Locate the cell with the specified text and output its (x, y) center coordinate. 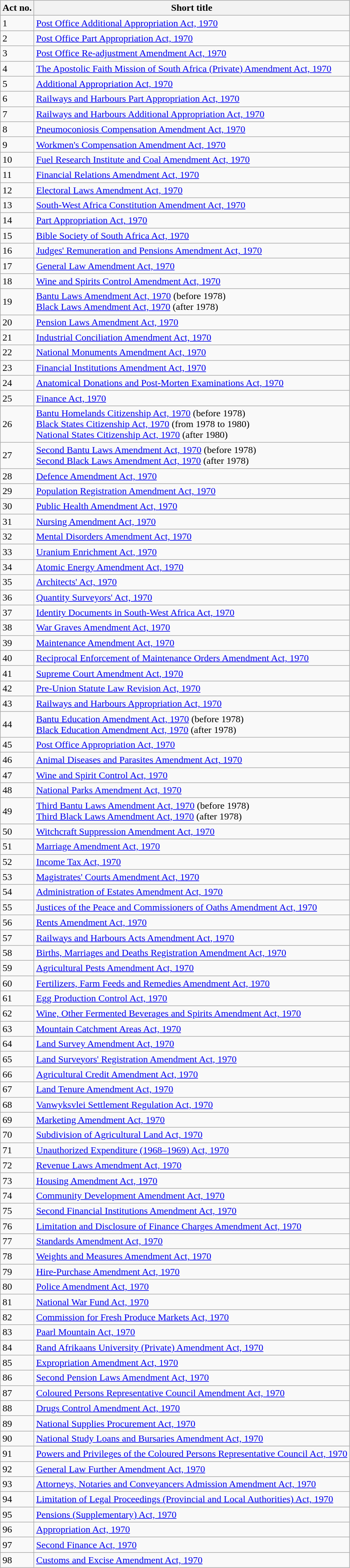
37 (17, 613)
35 (17, 582)
50 (17, 831)
45 (17, 745)
17 (17, 266)
Customs and Excise Amendment Act, 1970 (192, 1560)
20 (17, 322)
84 (17, 1347)
39 (17, 643)
77 (17, 1241)
14 (17, 221)
74 (17, 1196)
9 (17, 144)
Appropriation Act, 1970 (192, 1530)
48 (17, 790)
88 (17, 1408)
Community Development Amendment Act, 1970 (192, 1196)
54 (17, 892)
42 (17, 688)
Maintenance Amendment Act, 1970 (192, 643)
Mental Disorders Amendment Act, 1970 (192, 537)
Second Financial Institutions Amendment Act, 1970 (192, 1211)
Marriage Amendment Act, 1970 (192, 847)
32 (17, 537)
94 (17, 1499)
Animal Diseases and Parasites Amendment Act, 1970 (192, 760)
56 (17, 922)
Workmen's Compensation Amendment Act, 1970 (192, 144)
22 (17, 353)
61 (17, 999)
2 (17, 38)
69 (17, 1120)
Egg Production Control Act, 1970 (192, 999)
Railways and Harbours Additional Appropriation Act, 1970 (192, 114)
27 (17, 455)
Bantu Education Amendment Act, 1970 (before 1978) Black Education Amendment Act, 1970 (after 1978) (192, 724)
95 (17, 1515)
89 (17, 1423)
57 (17, 938)
65 (17, 1059)
Population Registration Amendment Act, 1970 (192, 491)
Standards Amendment Act, 1970 (192, 1241)
7 (17, 114)
Wine and Spirit Control Act, 1970 (192, 775)
3 (17, 53)
Uranium Enrichment Act, 1970 (192, 552)
Expropriation Amendment Act, 1970 (192, 1363)
23 (17, 368)
Quantity Surveyors' Act, 1970 (192, 597)
82 (17, 1317)
67 (17, 1089)
Second Bantu Laws Amendment Act, 1970 (before 1978) Second Black Laws Amendment Act, 1970 (after 1978) (192, 455)
Post Office Appropriation Act, 1970 (192, 745)
41 (17, 673)
National Parks Amendment Act, 1970 (192, 790)
Housing Amendment Act, 1970 (192, 1180)
Rents Amendment Act, 1970 (192, 922)
Second Finance Act, 1970 (192, 1545)
Fuel Research Institute and Coal Amendment Act, 1970 (192, 160)
Births, Marriages and Deaths Registration Amendment Act, 1970 (192, 953)
Land Survey Amendment Act, 1970 (192, 1044)
38 (17, 628)
28 (17, 476)
Magistrates' Courts Amendment Act, 1970 (192, 877)
62 (17, 1014)
Fertilizers, Farm Feeds and Remedies Amendment Act, 1970 (192, 983)
Supreme Court Amendment Act, 1970 (192, 673)
8 (17, 129)
10 (17, 160)
Post Office Part Appropriation Act, 1970 (192, 38)
Pensions (Supplementary) Act, 1970 (192, 1515)
National Supplies Procurement Act, 1970 (192, 1423)
Subdivision of Agricultural Land Act, 1970 (192, 1135)
Commission for Fresh Produce Markets Act, 1970 (192, 1317)
Reciprocal Enforcement of Maintenance Orders Amendment Act, 1970 (192, 658)
Attorneys, Notaries and Conveyancers Admission Amendment Act, 1970 (192, 1484)
80 (17, 1287)
79 (17, 1272)
Powers and Privileges of the Coloured Persons Representative Council Act, 1970 (192, 1454)
6 (17, 99)
97 (17, 1545)
46 (17, 760)
Industrial Conciliation Amendment Act, 1970 (192, 337)
The Apostolic Faith Mission of South Africa (Private) Amendment Act, 1970 (192, 69)
44 (17, 724)
South-West Africa Constitution Amendment Act, 1970 (192, 205)
Bantu Laws Amendment Act, 1970 (before 1978) Black Laws Amendment Act, 1970 (after 1978) (192, 301)
76 (17, 1226)
51 (17, 847)
52 (17, 862)
43 (17, 703)
Financial Institutions Amendment Act, 1970 (192, 368)
72 (17, 1165)
Rand Afrikaans University (Private) Amendment Act, 1970 (192, 1347)
National Study Loans and Bursaries Amendment Act, 1970 (192, 1438)
War Graves Amendment Act, 1970 (192, 628)
Wine and Spirits Control Amendment Act, 1970 (192, 281)
Second Pension Laws Amendment Act, 1970 (192, 1378)
Electoral Laws Amendment Act, 1970 (192, 190)
60 (17, 983)
Short title (192, 8)
Income Tax Act, 1970 (192, 862)
Public Health Amendment Act, 1970 (192, 506)
Defence Amendment Act, 1970 (192, 476)
55 (17, 907)
Unauthorized Expenditure (1968–1969) Act, 1970 (192, 1150)
Nursing Amendment Act, 1970 (192, 522)
78 (17, 1257)
Anatomical Donations and Post-Morten Examinations Act, 1970 (192, 383)
34 (17, 567)
Marketing Amendment Act, 1970 (192, 1120)
47 (17, 775)
Identity Documents in South-West Africa Act, 1970 (192, 613)
General Law Amendment Act, 1970 (192, 266)
Land Tenure Amendment Act, 1970 (192, 1089)
98 (17, 1560)
24 (17, 383)
13 (17, 205)
90 (17, 1438)
Railways and Harbours Appropriation Act, 1970 (192, 703)
Hire-Purchase Amendment Act, 1970 (192, 1272)
75 (17, 1211)
29 (17, 491)
91 (17, 1454)
33 (17, 552)
Limitation and Disclosure of Finance Charges Amendment Act, 1970 (192, 1226)
58 (17, 953)
Agricultural Pests Amendment Act, 1970 (192, 968)
Weights and Measures Amendment Act, 1970 (192, 1257)
Justices of the Peace and Commissioners of Oaths Amendment Act, 1970 (192, 907)
Administration of Estates Amendment Act, 1970 (192, 892)
National Monuments Amendment Act, 1970 (192, 353)
70 (17, 1135)
26 (17, 424)
Land Surveyors' Registration Amendment Act, 1970 (192, 1059)
Act no. (17, 8)
92 (17, 1469)
Third Bantu Laws Amendment Act, 1970 (before 1978) Third Black Laws Amendment Act, 1970 (after 1978) (192, 811)
Wine, Other Fermented Beverages and Spirits Amendment Act, 1970 (192, 1014)
87 (17, 1393)
18 (17, 281)
Judges' Remuneration and Pensions Amendment Act, 1970 (192, 251)
30 (17, 506)
96 (17, 1530)
59 (17, 968)
Railways and Harbours Acts Amendment Act, 1970 (192, 938)
National War Fund Act, 1970 (192, 1302)
63 (17, 1029)
Architects' Act, 1970 (192, 582)
81 (17, 1302)
31 (17, 522)
66 (17, 1074)
Vanwyksvlei Settlement Regulation Act, 1970 (192, 1105)
Paarl Mountain Act, 1970 (192, 1332)
General Law Further Amendment Act, 1970 (192, 1469)
Drugs Control Amendment Act, 1970 (192, 1408)
15 (17, 236)
5 (17, 84)
Coloured Persons Representative Council Amendment Act, 1970 (192, 1393)
40 (17, 658)
Pneumoconiosis Compensation Amendment Act, 1970 (192, 129)
Post Office Additional Appropriation Act, 1970 (192, 23)
Police Amendment Act, 1970 (192, 1287)
Pension Laws Amendment Act, 1970 (192, 322)
Financial Relations Amendment Act, 1970 (192, 175)
Additional Appropriation Act, 1970 (192, 84)
64 (17, 1044)
86 (17, 1378)
Mountain Catchment Areas Act, 1970 (192, 1029)
16 (17, 251)
73 (17, 1180)
19 (17, 301)
Bible Society of South Africa Act, 1970 (192, 236)
25 (17, 398)
Finance Act, 1970 (192, 398)
Pre-Union Statute Law Revision Act, 1970 (192, 688)
Post Office Re-adjustment Amendment Act, 1970 (192, 53)
93 (17, 1484)
Revenue Laws Amendment Act, 1970 (192, 1165)
Limitation of Legal Proceedings (Provincial and Local Authorities) Act, 1970 (192, 1499)
11 (17, 175)
Witchcraft Suppression Amendment Act, 1970 (192, 831)
Part Appropriation Act, 1970 (192, 221)
71 (17, 1150)
53 (17, 877)
36 (17, 597)
85 (17, 1363)
49 (17, 811)
Agricultural Credit Amendment Act, 1970 (192, 1074)
21 (17, 337)
1 (17, 23)
68 (17, 1105)
12 (17, 190)
Atomic Energy Amendment Act, 1970 (192, 567)
4 (17, 69)
Railways and Harbours Part Appropriation Act, 1970 (192, 99)
83 (17, 1332)
